Output the [X, Y] coordinate of the center of the cell containing the given text.  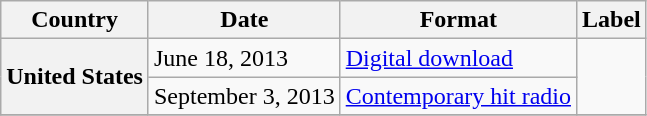
Date [244, 20]
September 3, 2013 [244, 96]
Contemporary hit radio [458, 96]
Label [612, 20]
Format [458, 20]
Country [75, 20]
United States [75, 77]
June 18, 2013 [244, 58]
Digital download [458, 58]
